Find where the given text appears and provide that cell's center as (x, y) coordinate. 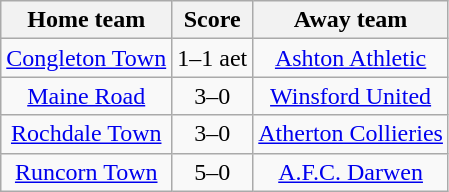
1–1 aet (212, 58)
5–0 (212, 172)
Maine Road (86, 96)
Rochdale Town (86, 134)
Score (212, 20)
Congleton Town (86, 58)
Runcorn Town (86, 172)
Winsford United (351, 96)
Home team (86, 20)
Atherton Collieries (351, 134)
Ashton Athletic (351, 58)
A.F.C. Darwen (351, 172)
Away team (351, 20)
